Return (x, y) of the center of cell containing provided text 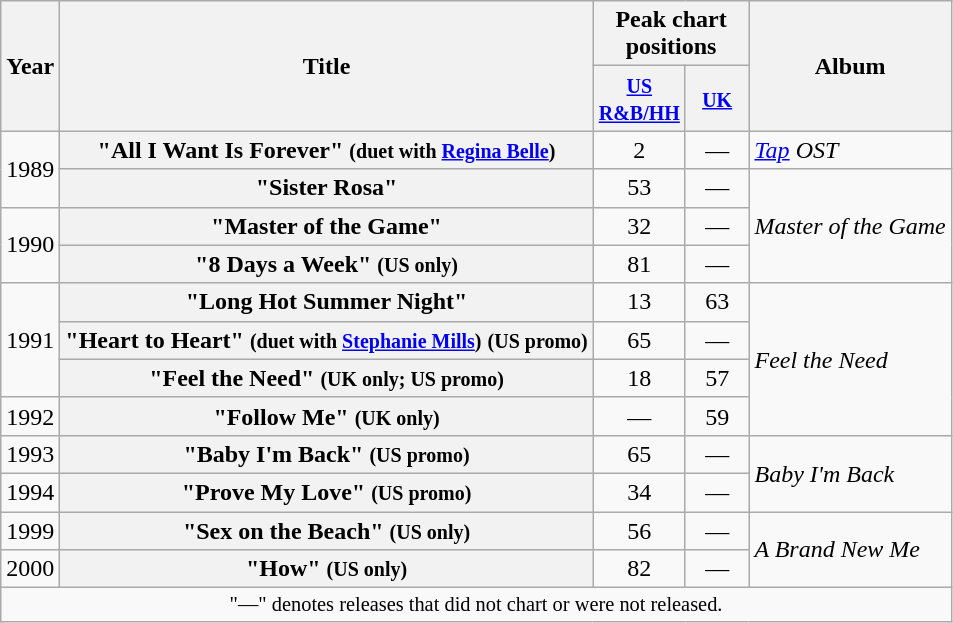
1992 (30, 416)
57 (717, 378)
Feel the Need (850, 359)
"Sex on the Beach" (US only) (326, 531)
"Follow Me" (UK only) (326, 416)
59 (717, 416)
"Long Hot Summer Night" (326, 302)
1991 (30, 340)
UK (717, 98)
63 (717, 302)
18 (639, 378)
Tap OST (850, 150)
2 (639, 150)
56 (639, 531)
"Baby I'm Back" (US promo) (326, 454)
1999 (30, 531)
53 (639, 188)
US R&B/HH (639, 98)
Title (326, 66)
Album (850, 66)
34 (639, 492)
81 (639, 264)
"—" denotes releases that did not chart or were not released. (476, 605)
Master of the Game (850, 226)
2000 (30, 569)
32 (639, 226)
"Master of the Game" (326, 226)
"Feel the Need" (UK only; US promo) (326, 378)
"Sister Rosa" (326, 188)
13 (639, 302)
82 (639, 569)
Baby I'm Back (850, 473)
1990 (30, 245)
1993 (30, 454)
Peak chart positions (671, 34)
"Heart to Heart" (duet with Stephanie Mills) (US promo) (326, 340)
"Prove My Love" (US promo) (326, 492)
"All I Want Is Forever" (duet with Regina Belle) (326, 150)
1994 (30, 492)
1989 (30, 169)
A Brand New Me (850, 550)
Year (30, 66)
"8 Days a Week" (US only) (326, 264)
"How" (US only) (326, 569)
